For the text-containing cell, return its midpoint in [X, Y] coordinate format. 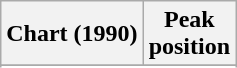
Chart (1990) [72, 34]
Peak position [189, 34]
